Search for the cell housing the specified text and yield its [x, y] center coordinate. 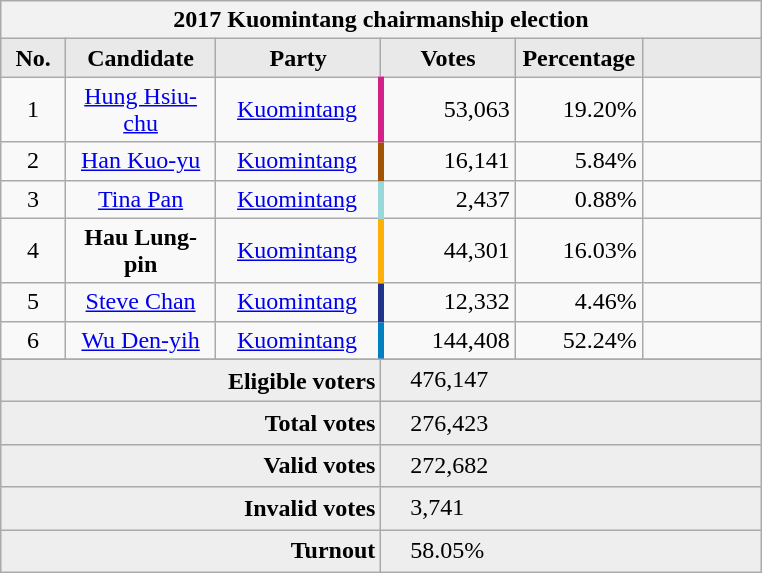
2017 Kuomintang chairmanship election [380, 20]
58.05% [572, 552]
Votes [448, 58]
144,408 [448, 340]
Eligible voters [190, 380]
44,301 [448, 250]
Total votes [190, 424]
No. [32, 58]
5.84% [578, 161]
Steve Chan [141, 302]
Percentage [578, 58]
Invalid votes [190, 508]
2,437 [448, 199]
Hau Lung-pin [141, 250]
1 [32, 110]
19.20% [578, 110]
476,147 [572, 380]
3 [32, 199]
52.24% [578, 340]
53,063 [448, 110]
Candidate [141, 58]
12,332 [448, 302]
2 [32, 161]
Hung Hsiu-chu [141, 110]
4 [32, 250]
5 [32, 302]
276,423 [572, 424]
4.46% [578, 302]
272,682 [572, 466]
Valid votes [190, 466]
6 [32, 340]
0.88% [578, 199]
Wu Den-yih [141, 340]
3,741 [572, 508]
16.03% [578, 250]
Han Kuo-yu [141, 161]
Turnout [190, 552]
Tina Pan [141, 199]
Party [298, 58]
16,141 [448, 161]
